Locate the cell with the specified text and output its (X, Y) center coordinate. 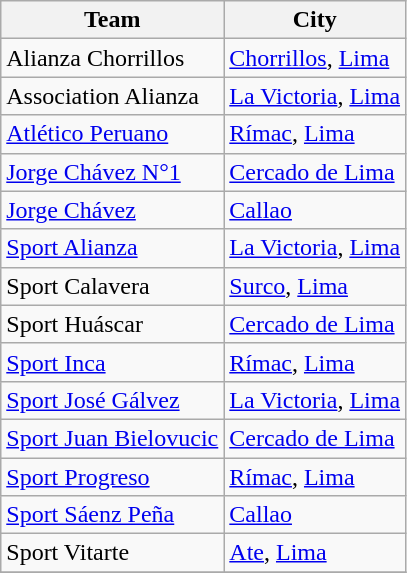
Jorge Chávez (112, 210)
Chorrillos, Lima (315, 58)
Sport Calavera (112, 286)
Team (112, 20)
Sport Huáscar (112, 324)
Surco, Lima (315, 286)
Association Alianza (112, 96)
Sport Progreso (112, 477)
Ate, Lima (315, 553)
Sport Alianza (112, 248)
Sport Sáenz Peña (112, 515)
Alianza Chorrillos (112, 58)
Sport Vitarte (112, 553)
Jorge Chávez N°1 (112, 172)
City (315, 20)
Sport José Gálvez (112, 400)
Atlético Peruano (112, 134)
Sport Inca (112, 362)
Sport Juan Bielovucic (112, 438)
